Provide the (X, Y) coordinate of the cell's center where the given text is located.  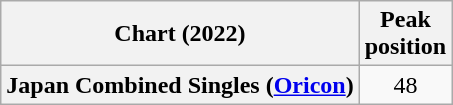
48 (405, 85)
Peakposition (405, 34)
Japan Combined Singles (Oricon) (180, 85)
Chart (2022) (180, 34)
